For the text-containing cell, return its midpoint in [X, Y] coordinate format. 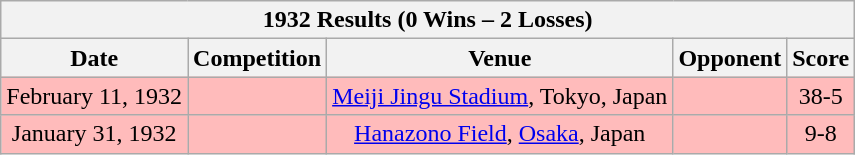
February 11, 1932 [94, 96]
1932 Results (0 Wins – 2 Losses) [428, 20]
Score [821, 58]
Venue [500, 58]
Date [94, 58]
9-8 [821, 134]
January 31, 1932 [94, 134]
38-5 [821, 96]
Meiji Jingu Stadium, Tokyo, Japan [500, 96]
Hanazono Field, Osaka, Japan [500, 134]
Competition [258, 58]
Opponent [730, 58]
